Identify which cell holds the provided text, then report its [x, y] central coordinate. 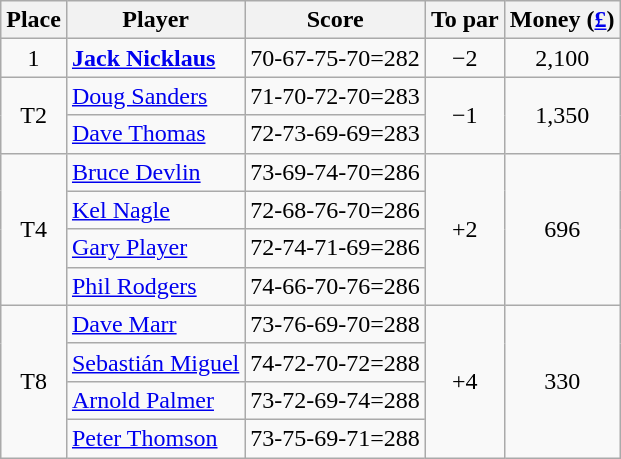
73-76-69-70=288 [336, 324]
74-72-70-72=288 [336, 362]
72-68-76-70=286 [336, 210]
1,350 [562, 115]
73-75-69-71=288 [336, 438]
Sebastián Miguel [155, 362]
To par [464, 20]
72-74-71-69=286 [336, 248]
Arnold Palmer [155, 400]
Jack Nicklaus [155, 58]
1 [34, 58]
Gary Player [155, 248]
T8 [34, 381]
Peter Thomson [155, 438]
+2 [464, 229]
−2 [464, 58]
T4 [34, 229]
73-72-69-74=288 [336, 400]
T2 [34, 115]
72-73-69-69=283 [336, 134]
Player [155, 20]
Doug Sanders [155, 96]
+4 [464, 381]
Kel Nagle [155, 210]
696 [562, 229]
Phil Rodgers [155, 286]
Place [34, 20]
71-70-72-70=283 [336, 96]
330 [562, 381]
74-66-70-76=286 [336, 286]
Dave Marr [155, 324]
73-69-74-70=286 [336, 172]
70-67-75-70=282 [336, 58]
Dave Thomas [155, 134]
2,100 [562, 58]
−1 [464, 115]
Score [336, 20]
Money (£) [562, 20]
Bruce Devlin [155, 172]
